Extract the [X, Y] coordinate from the center of the cell holding the provided text.  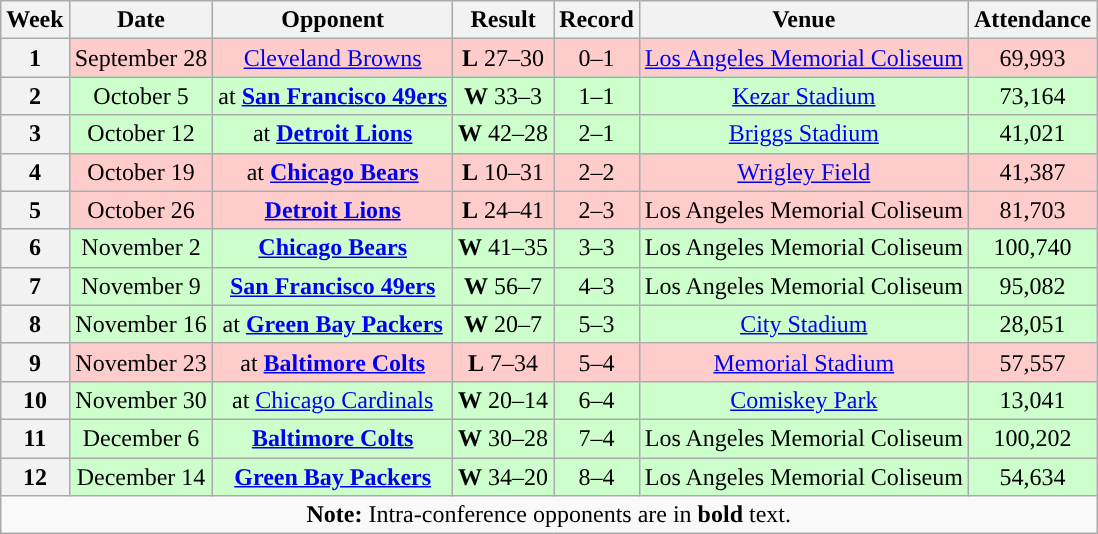
2–1 [597, 134]
1–1 [597, 96]
100,740 [1032, 248]
at Chicago Cardinals [333, 400]
Date [141, 20]
41,387 [1032, 172]
2–3 [597, 210]
3 [35, 134]
54,634 [1032, 477]
Cleveland Browns [333, 58]
Opponent [333, 20]
41,021 [1032, 134]
October 26 [141, 210]
November 30 [141, 400]
4–3 [597, 286]
69,993 [1032, 58]
7 [35, 286]
11 [35, 438]
Note: Intra-conference opponents are in bold text. [549, 515]
W 30–28 [504, 438]
at San Francisco 49ers [333, 96]
Venue [804, 20]
2 [35, 96]
9 [35, 362]
October 12 [141, 134]
5 [35, 210]
October 19 [141, 172]
W 41–35 [504, 248]
L 27–30 [504, 58]
12 [35, 477]
Detroit Lions [333, 210]
City Stadium [804, 324]
13,041 [1032, 400]
November 9 [141, 286]
December 6 [141, 438]
Result [504, 20]
October 5 [141, 96]
Record [597, 20]
8 [35, 324]
September 28 [141, 58]
0–1 [597, 58]
Briggs Stadium [804, 134]
November 23 [141, 362]
73,164 [1032, 96]
at Green Bay Packers [333, 324]
Attendance [1032, 20]
W 33–3 [504, 96]
3–3 [597, 248]
San Francisco 49ers [333, 286]
L 7–34 [504, 362]
W 20–7 [504, 324]
100,202 [1032, 438]
95,082 [1032, 286]
6–4 [597, 400]
December 14 [141, 477]
W 42–28 [504, 134]
L 24–41 [504, 210]
W 20–14 [504, 400]
Wrigley Field [804, 172]
8–4 [597, 477]
L 10–31 [504, 172]
at Detroit Lions [333, 134]
Kezar Stadium [804, 96]
1 [35, 58]
4 [35, 172]
2–2 [597, 172]
November 16 [141, 324]
at Chicago Bears [333, 172]
Comiskey Park [804, 400]
W 34–20 [504, 477]
at Baltimore Colts [333, 362]
57,557 [1032, 362]
W 56–7 [504, 286]
81,703 [1032, 210]
5–4 [597, 362]
6 [35, 248]
Week [35, 20]
Chicago Bears [333, 248]
7–4 [597, 438]
5–3 [597, 324]
10 [35, 400]
Baltimore Colts [333, 438]
Green Bay Packers [333, 477]
Memorial Stadium [804, 362]
28,051 [1032, 324]
November 2 [141, 248]
